Determine the [X, Y] coordinate at the center of the cell enclosing the given text.  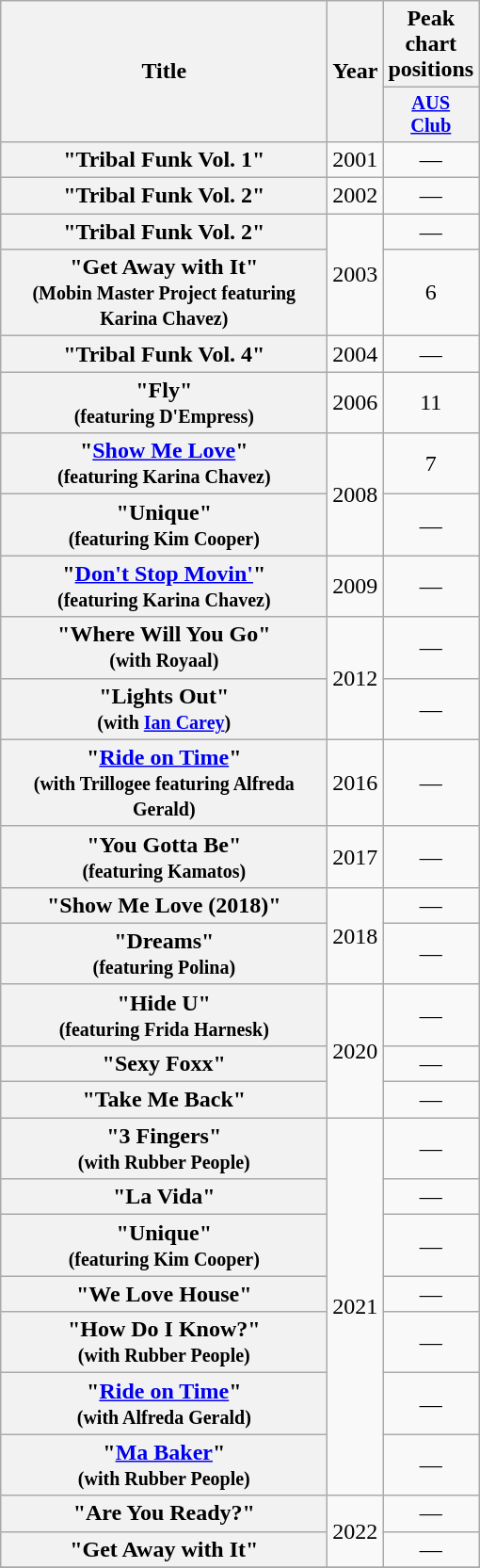
2016 [356, 783]
Year [356, 72]
"Where Will You Go" (with Royaal) [164, 648]
2001 [356, 159]
2004 [356, 354]
Title [164, 72]
2018 [356, 936]
7 [431, 463]
2009 [356, 586]
"La Vida" [164, 1197]
"Sexy Foxx" [164, 1063]
2020 [356, 1051]
"How Do I Know?" (with Rubber People) [164, 1343]
"3 Fingers" (with Rubber People) [164, 1149]
"Are You Ready?" [164, 1513]
"Hide U"(featuring Frida Harnesk) [164, 1015]
"Tribal Funk Vol. 1" [164, 159]
2003 [356, 275]
2021 [356, 1307]
"Show Me Love" (featuring Karina Chavez) [164, 463]
"Dreams"(featuring Polina) [164, 953]
"You Gotta Be" (featuring Kamatos) [164, 857]
"Get Away with It" (Mobin Master Project featuring Karina Chavez) [164, 293]
2002 [356, 196]
"We Love House" [164, 1294]
"Get Away with It" [164, 1549]
"Take Me Back" [164, 1100]
2008 [356, 494]
6 [431, 293]
Peak chart positions [431, 44]
2006 [356, 403]
11 [431, 403]
"Don't Stop Movin'" (featuring Karina Chavez) [164, 586]
"Fly" (featuring D'Empress) [164, 403]
2022 [356, 1531]
"Ride on Time" (with Alfreda Gerald) [164, 1403]
"Tribal Funk Vol. 4" [164, 354]
AUS Club [431, 115]
"Lights Out"(with Ian Carey) [164, 708]
"Ma Baker" (with Rubber People) [164, 1465]
2012 [356, 678]
"Show Me Love (2018)" [164, 905]
2017 [356, 857]
"Ride on Time" (with Trillogee featuring Alfreda Gerald) [164, 783]
